Output the [x, y] coordinate of the center of the cell containing the given text.  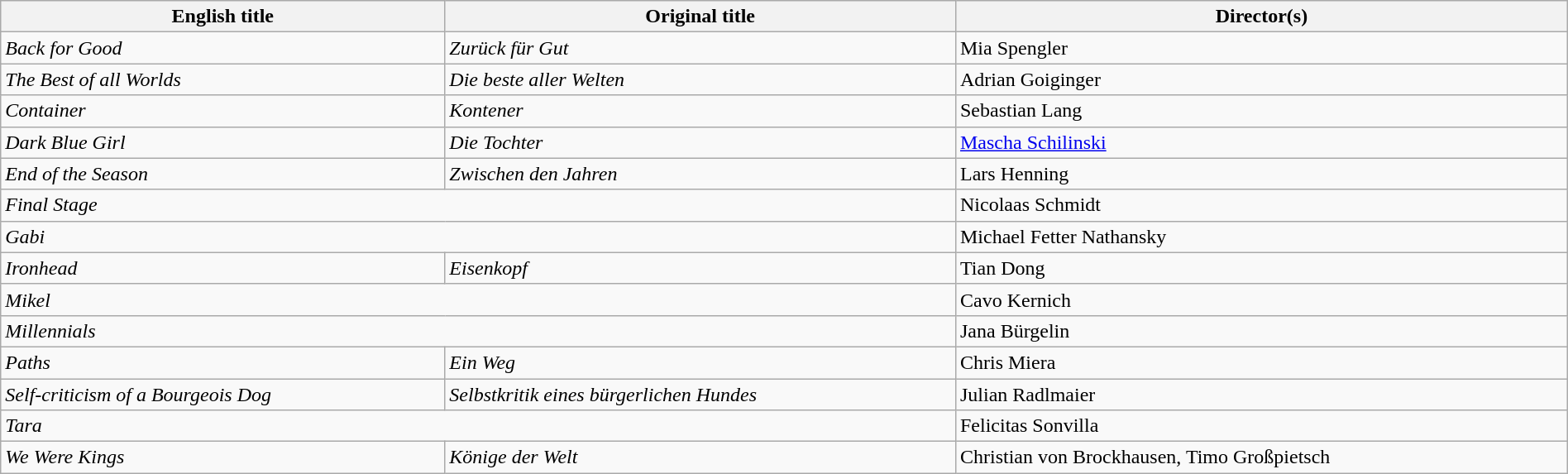
Adrian Goiginger [1261, 79]
Lars Henning [1261, 174]
Millennials [478, 331]
Director(s) [1261, 17]
End of the Season [223, 174]
Tara [478, 426]
Gabi [478, 237]
The Best of all Worlds [223, 79]
Mia Spengler [1261, 48]
Sebastian Lang [1261, 111]
Eisenkopf [700, 268]
Self-criticism of a Bourgeois Dog [223, 395]
Tian Dong [1261, 268]
Kontener [700, 111]
Ironhead [223, 268]
Dark Blue Girl [223, 142]
Michael Fetter Nathansky [1261, 237]
Julian Radlmaier [1261, 395]
Chris Miera [1261, 362]
Mikel [478, 299]
Container [223, 111]
Felicitas Sonvilla [1261, 426]
Ein Weg [700, 362]
Könige der Welt [700, 457]
Mascha Schilinski [1261, 142]
Zurück für Gut [700, 48]
Christian von Brockhausen, Timo Großpietsch [1261, 457]
Nicolaas Schmidt [1261, 205]
Original title [700, 17]
Final Stage [478, 205]
Zwischen den Jahren [700, 174]
Selbstkritik eines bürgerlichen Hundes [700, 395]
Paths [223, 362]
Back for Good [223, 48]
Die Tochter [700, 142]
Jana Bürgelin [1261, 331]
Die beste aller Welten [700, 79]
Cavo Kernich [1261, 299]
English title [223, 17]
We Were Kings [223, 457]
